For the text-containing cell, return its midpoint in (x, y) coordinate format. 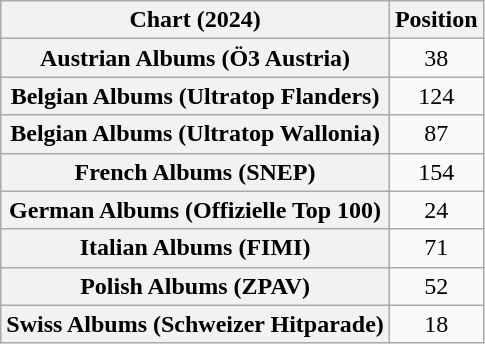
Italian Albums (FIMI) (196, 248)
Austrian Albums (Ö3 Austria) (196, 58)
German Albums (Offizielle Top 100) (196, 210)
154 (436, 172)
Swiss Albums (Schweizer Hitparade) (196, 324)
Belgian Albums (Ultratop Flanders) (196, 96)
French Albums (SNEP) (196, 172)
24 (436, 210)
18 (436, 324)
38 (436, 58)
52 (436, 286)
71 (436, 248)
Belgian Albums (Ultratop Wallonia) (196, 134)
124 (436, 96)
Position (436, 20)
Chart (2024) (196, 20)
87 (436, 134)
Polish Albums (ZPAV) (196, 286)
